Return [x, y] of the center of cell containing provided text 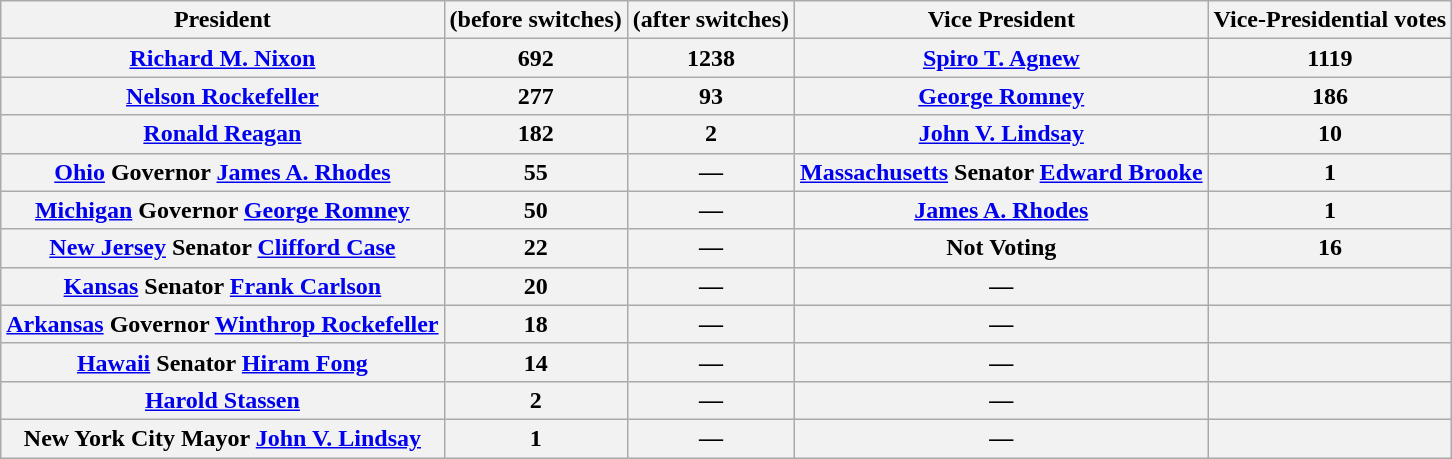
10 [1330, 134]
Ronald Reagan [222, 134]
16 [1330, 248]
Nelson Rockefeller [222, 96]
Richard M. Nixon [222, 58]
Not Voting [1002, 248]
22 [536, 248]
Ohio Governor James A. Rhodes [222, 172]
John V. Lindsay [1002, 134]
Vice-Presidential votes [1330, 20]
Arkansas Governor Winthrop Rockefeller [222, 324]
Massachusetts Senator Edward Brooke [1002, 172]
Kansas Senator Frank Carlson [222, 286]
1238 [710, 58]
(after switches) [710, 20]
James A. Rhodes [1002, 210]
Spiro T. Agnew [1002, 58]
1119 [1330, 58]
Vice President [1002, 20]
18 [536, 324]
55 [536, 172]
93 [710, 96]
(before switches) [536, 20]
New York City Mayor John V. Lindsay [222, 438]
New Jersey Senator Clifford Case [222, 248]
20 [536, 286]
George Romney [1002, 96]
182 [536, 134]
Harold Stassen [222, 400]
14 [536, 362]
President [222, 20]
692 [536, 58]
Michigan Governor George Romney [222, 210]
50 [536, 210]
186 [1330, 96]
277 [536, 96]
Hawaii Senator Hiram Fong [222, 362]
